Extract the [x, y] coordinate from the center of the cell holding the provided text.  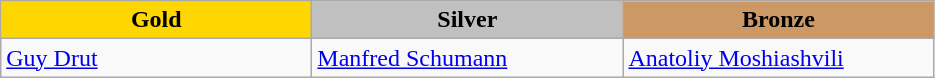
Manfred Schumann [468, 58]
Gold [156, 20]
Anatoliy Moshiashvili [778, 58]
Silver [468, 20]
Guy Drut [156, 58]
Bronze [778, 20]
